Scan for the cell matching the given text and deliver its [X, Y] coordinate at center. 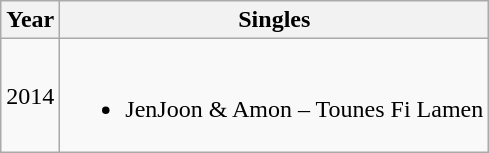
Singles [274, 20]
2014 [30, 96]
JenJoon & Amon – Tounes Fi Lamen [274, 96]
Year [30, 20]
